Identify which cell holds the provided text, then report its [X, Y] central coordinate. 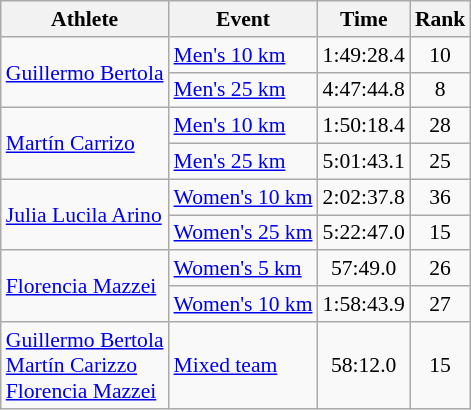
1:50:18.4 [364, 126]
58:12.0 [364, 366]
Florencia Mazzei [85, 286]
5:22:47.0 [364, 233]
Athlete [85, 19]
Julia Lucila Arino [85, 214]
Time [364, 19]
4:47:44.8 [364, 90]
10 [440, 55]
1:58:43.9 [364, 304]
Women's 25 km [244, 233]
36 [440, 197]
25 [440, 162]
57:49.0 [364, 269]
Rank [440, 19]
2:02:37.8 [364, 197]
1:49:28.4 [364, 55]
28 [440, 126]
26 [440, 269]
Event [244, 19]
27 [440, 304]
Martín Carrizo [85, 144]
8 [440, 90]
Women's 5 km [244, 269]
5:01:43.1 [364, 162]
Mixed team [244, 366]
Guillermo Bertola [85, 72]
Guillermo BertolaMartín CarizzoFlorencia Mazzei [85, 366]
